Output the (x, y) coordinate of the center of the cell containing the given text.  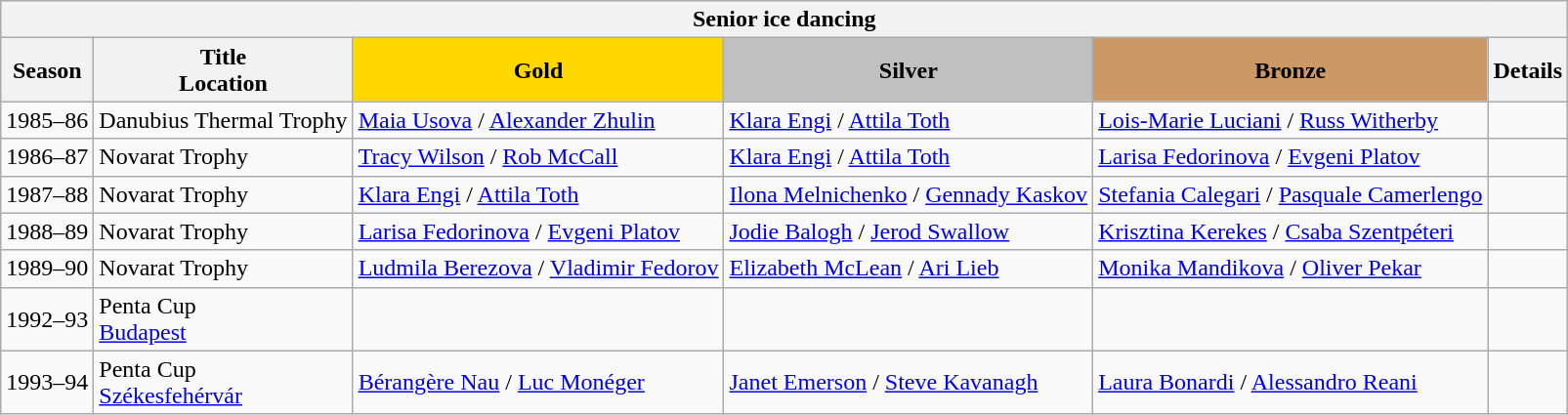
1993–94 (47, 383)
Details (1528, 70)
Stefania Calegari / Pasquale Camerlengo (1291, 194)
Danubius Thermal Trophy (223, 120)
Gold (538, 70)
1986–87 (47, 157)
Ilona Melnichenko / Gennady Kaskov (909, 194)
Elizabeth McLean / Ari Lieb (909, 269)
Penta Cup Budapest (223, 318)
1988–89 (47, 231)
1987–88 (47, 194)
1985–86 (47, 120)
Bérangère Nau / Luc Monéger (538, 383)
Jodie Balogh / Jerod Swallow (909, 231)
Ludmila Berezova / Vladimir Fedorov (538, 269)
Silver (909, 70)
Monika Mandikova / Oliver Pekar (1291, 269)
Bronze (1291, 70)
1992–93 (47, 318)
Maia Usova / Alexander Zhulin (538, 120)
Tracy Wilson / Rob McCall (538, 157)
Janet Emerson / Steve Kavanagh (909, 383)
Senior ice dancing (784, 20)
Krisztina Kerekes / Csaba Szentpéteri (1291, 231)
Penta Cup Székesfehérvár (223, 383)
Lois-Marie Luciani / Russ Witherby (1291, 120)
1989–90 (47, 269)
Laura Bonardi / Alessandro Reani (1291, 383)
Season (47, 70)
Title Location (223, 70)
